Identify which cell holds the provided text, then report its [x, y] central coordinate. 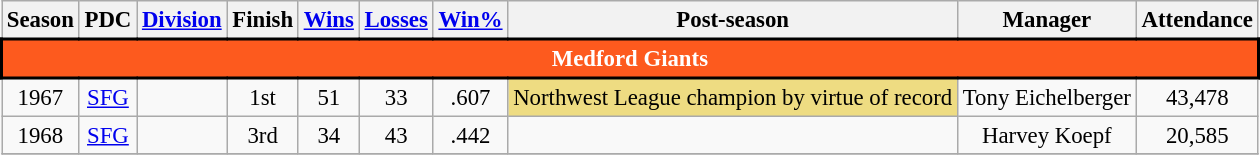
.607 [470, 97]
Division [182, 20]
Northwest League champion by virtue of record [733, 97]
.442 [470, 136]
Win% [470, 20]
1968 [41, 136]
43,478 [1197, 97]
51 [328, 97]
20,585 [1197, 136]
Manager [1046, 20]
33 [396, 97]
43 [396, 136]
Harvey Koepf [1046, 136]
Wins [328, 20]
3rd [262, 136]
34 [328, 136]
PDC [108, 20]
1967 [41, 97]
Finish [262, 20]
Medford Giants [630, 58]
Attendance [1197, 20]
1st [262, 97]
Post-season [733, 20]
Tony Eichelberger [1046, 97]
Losses [396, 20]
Season [41, 20]
